Provide the (X, Y) coordinate of the cell's center where the given text is located.  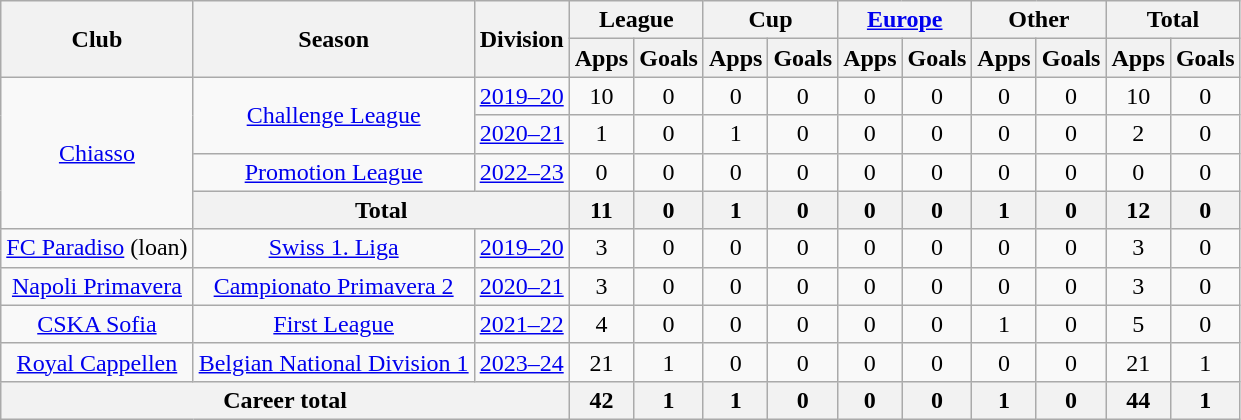
League (636, 20)
2021–22 (522, 324)
11 (601, 210)
Belgian National Division 1 (334, 362)
Europe (905, 20)
Career total (285, 400)
4 (601, 324)
Other (1039, 20)
5 (1138, 324)
Swiss 1. Liga (334, 248)
Cup (770, 20)
Club (97, 39)
42 (601, 400)
Challenge League (334, 115)
Promotion League (334, 172)
2023–24 (522, 362)
44 (1138, 400)
Royal Cappellen (97, 362)
Division (522, 39)
First League (334, 324)
CSKA Sofia (97, 324)
Campionato Primavera 2 (334, 286)
Chiasso (97, 153)
12 (1138, 210)
Napoli Primavera (97, 286)
2 (1138, 134)
Season (334, 39)
2022–23 (522, 172)
FC Paradiso (loan) (97, 248)
